Search for the cell housing the specified text and yield its [X, Y] center coordinate. 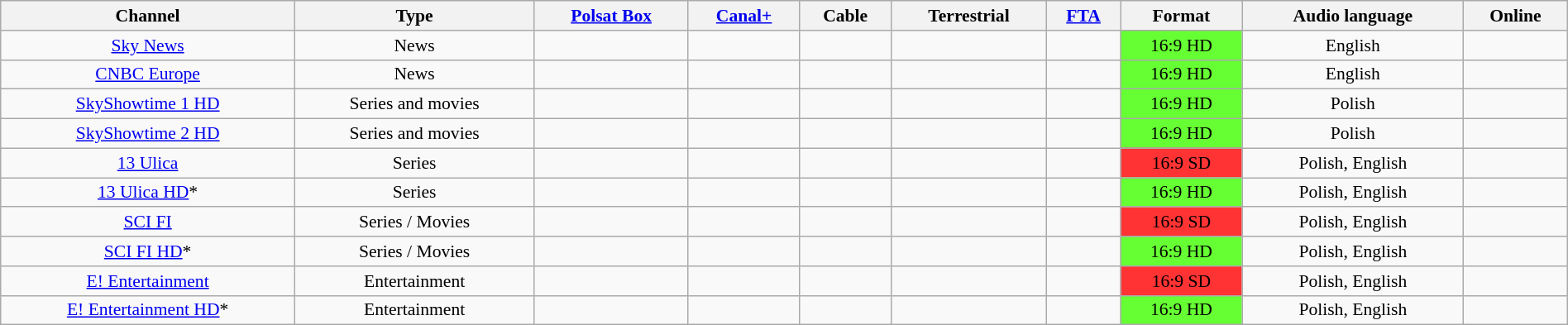
E! Entertainment [148, 281]
13 Ulica HD* [148, 193]
Audio language [1353, 16]
SCI FI [148, 222]
Format [1181, 16]
Type [414, 16]
Sky News [148, 45]
SkyShowtime 1 HD [148, 104]
Channel [148, 16]
Online [1516, 16]
CNBC Europe [148, 74]
Canal+ [743, 16]
13 Ulica [148, 163]
E! Entertainment HD* [148, 310]
SkyShowtime 2 HD [148, 134]
Cable [845, 16]
Polsat Box [612, 16]
SCI FI HD* [148, 251]
FTA [1083, 16]
Terrestrial [969, 16]
